Identify which cell holds the provided text, then report its (X, Y) central coordinate. 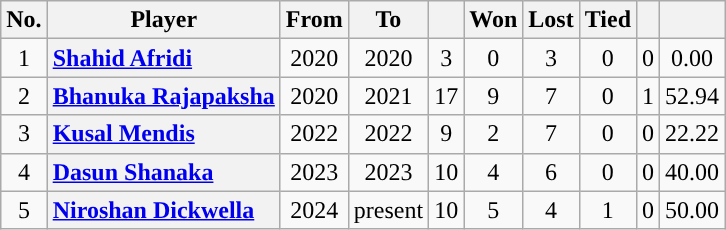
Kusal Mendis (164, 134)
22.22 (692, 134)
Dasun Shanaka (164, 172)
Shahid Afridi (164, 58)
To (388, 20)
52.94 (692, 96)
Tied (608, 20)
17 (446, 96)
Player (164, 20)
present (388, 210)
2024 (314, 210)
50.00 (692, 210)
Niroshan Dickwella (164, 210)
No. (24, 20)
6 (551, 172)
Bhanuka Rajapaksha (164, 96)
Lost (551, 20)
From (314, 20)
0.00 (692, 58)
40.00 (692, 172)
2021 (388, 96)
Won (494, 20)
